For the text-containing cell, return its midpoint in (x, y) coordinate format. 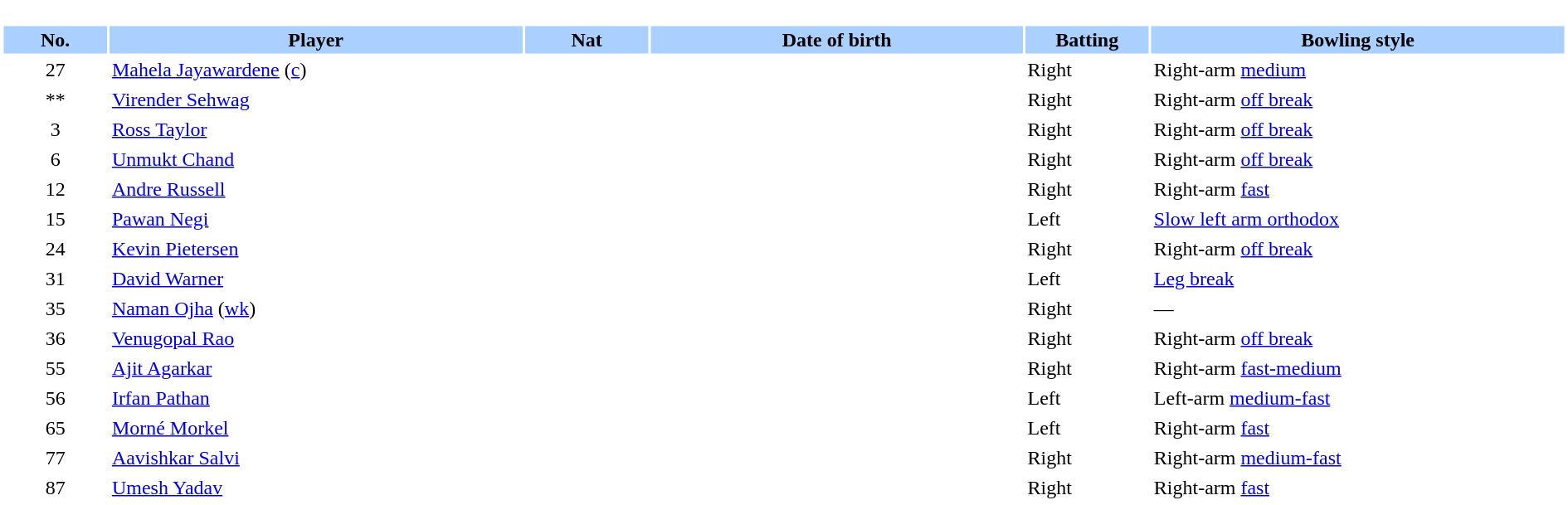
Venugopal Rao (316, 338)
Unmukt Chand (316, 159)
12 (55, 189)
3 (55, 129)
Irfan Pathan (316, 398)
6 (55, 159)
Batting (1087, 40)
Virender Sehwag (316, 100)
Date of birth (837, 40)
Ajit Agarkar (316, 368)
56 (55, 398)
35 (55, 308)
Bowling style (1358, 40)
Nat (586, 40)
Right-arm medium (1358, 70)
Naman Ojha (wk) (316, 308)
15 (55, 219)
Player (316, 40)
Left-arm medium-fast (1358, 398)
87 (55, 488)
Pawan Negi (316, 219)
77 (55, 458)
No. (55, 40)
Right-arm fast-medium (1358, 368)
55 (55, 368)
David Warner (316, 279)
27 (55, 70)
Ross Taylor (316, 129)
Aavishkar Salvi (316, 458)
31 (55, 279)
** (55, 100)
Umesh Yadav (316, 488)
Right-arm medium-fast (1358, 458)
Kevin Pietersen (316, 249)
— (1358, 308)
Andre Russell (316, 189)
24 (55, 249)
Slow left arm orthodox (1358, 219)
36 (55, 338)
Morné Morkel (316, 428)
65 (55, 428)
Leg break (1358, 279)
Mahela Jayawardene (c) (316, 70)
